Determine the [x, y] coordinate at the center of the cell enclosing the given text.  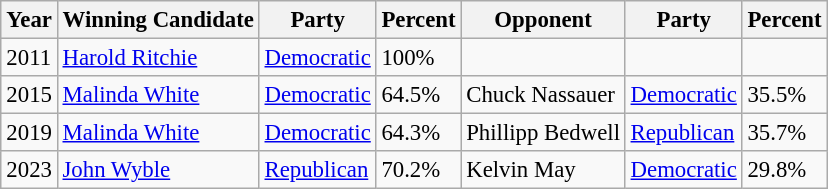
Kelvin May [543, 170]
29.8% [784, 170]
John Wyble [158, 170]
Phillipp Bedwell [543, 133]
64.3% [418, 133]
Winning Candidate [158, 20]
2019 [29, 133]
70.2% [418, 170]
64.5% [418, 95]
2011 [29, 57]
Harold Ritchie [158, 57]
Opponent [543, 20]
2015 [29, 95]
35.5% [784, 95]
35.7% [784, 133]
Year [29, 20]
2023 [29, 170]
100% [418, 57]
Chuck Nassauer [543, 95]
